Search for the cell housing the specified text and yield its [X, Y] center coordinate. 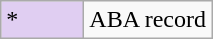
ABA record [148, 20]
* [42, 20]
